Locate the cell with the specified text and output its [x, y] center coordinate. 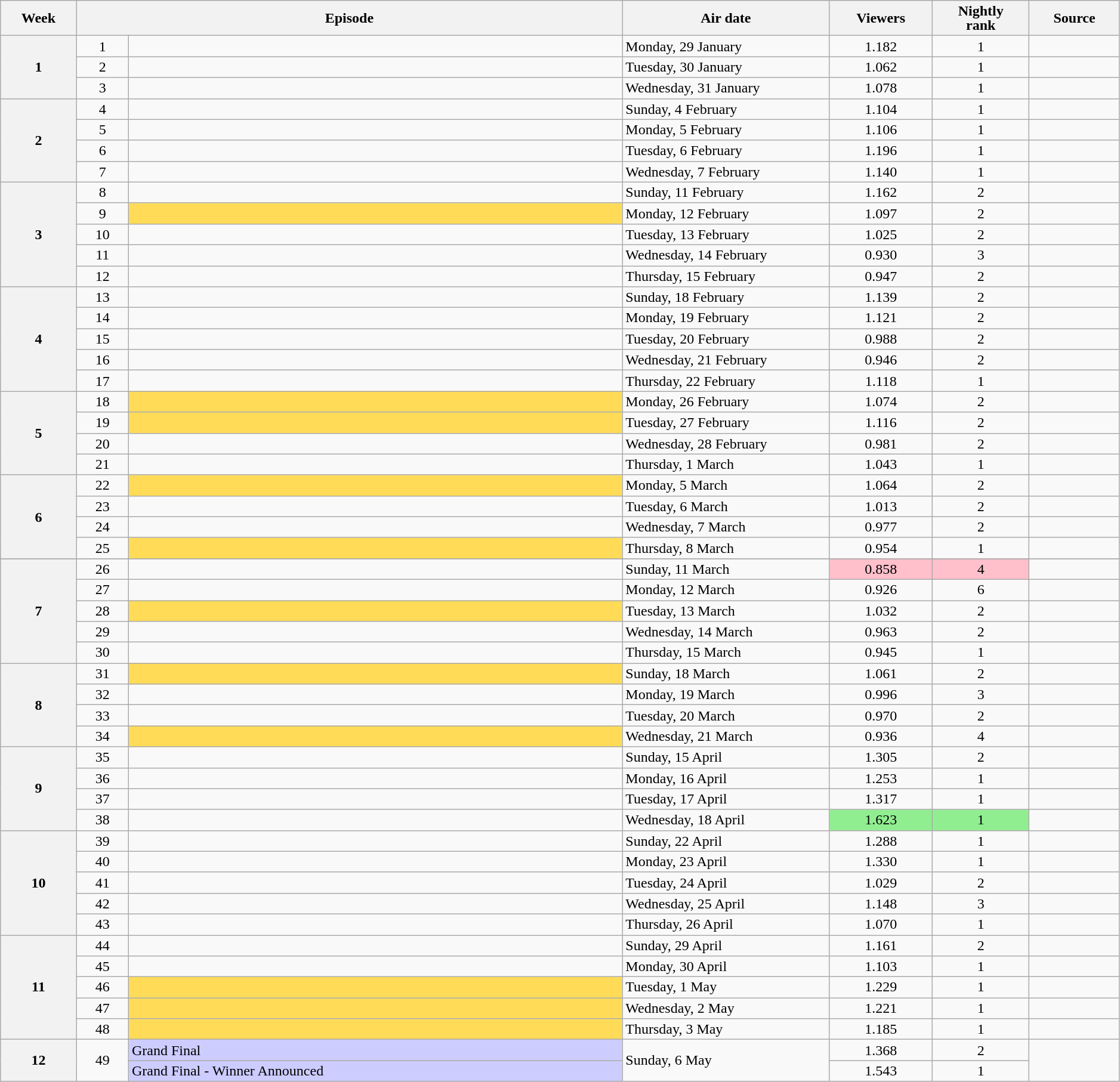
48 [103, 1030]
47 [103, 1008]
44 [103, 946]
Sunday, 18 February [726, 297]
Monday, 30 April [726, 966]
1.182 [881, 47]
Tuesday, 6 March [726, 506]
22 [103, 486]
Thursday, 22 February [726, 381]
1.078 [881, 88]
1.139 [881, 297]
1.229 [881, 988]
14 [103, 319]
17 [103, 381]
Tuesday, 17 April [726, 799]
35 [103, 758]
Tuesday, 27 February [726, 422]
0.977 [881, 527]
1.162 [881, 192]
1.116 [881, 422]
Episode [350, 18]
Source [1074, 18]
0.930 [881, 255]
Tuesday, 20 March [726, 716]
43 [103, 925]
1.025 [881, 234]
1.043 [881, 464]
1.330 [881, 861]
1.148 [881, 903]
19 [103, 422]
1.064 [881, 486]
Thursday, 15 February [726, 277]
1.196 [881, 150]
1.140 [881, 172]
Sunday, 18 March [726, 674]
23 [103, 506]
36 [103, 778]
Monday, 16 April [726, 778]
0.996 [881, 694]
1.185 [881, 1030]
0.970 [881, 716]
Tuesday, 30 January [726, 67]
Monday, 29 January [726, 47]
1.543 [881, 1071]
Thursday, 15 March [726, 653]
0.954 [881, 548]
Tuesday, 13 March [726, 611]
1.013 [881, 506]
1.253 [881, 778]
Monday, 26 February [726, 402]
Tuesday, 20 February [726, 339]
30 [103, 653]
Thursday, 3 May [726, 1030]
Sunday, 15 April [726, 758]
Grand Final - Winner Announced [375, 1071]
Wednesday, 21 March [726, 736]
Sunday, 29 April [726, 946]
Sunday, 4 February [726, 109]
Wednesday, 14 March [726, 632]
1.062 [881, 67]
45 [103, 966]
46 [103, 988]
Sunday, 6 May [726, 1061]
0.936 [881, 736]
Wednesday, 14 February [726, 255]
26 [103, 569]
Wednesday, 2 May [726, 1008]
33 [103, 716]
Monday, 23 April [726, 861]
38 [103, 820]
Week [38, 18]
1.317 [881, 799]
Sunday, 11 February [726, 192]
Nightlyrank [981, 18]
Monday, 19 March [726, 694]
1.103 [881, 966]
1.106 [881, 130]
Monday, 12 March [726, 589]
1.288 [881, 841]
39 [103, 841]
0.926 [881, 589]
0.963 [881, 632]
37 [103, 799]
Air date [726, 18]
1.070 [881, 925]
Wednesday, 21 February [726, 360]
Wednesday, 7 February [726, 172]
Thursday, 26 April [726, 925]
Thursday, 1 March [726, 464]
Wednesday, 7 March [726, 527]
Monday, 5 March [726, 486]
32 [103, 694]
34 [103, 736]
Viewers [881, 18]
Tuesday, 13 February [726, 234]
Monday, 5 February [726, 130]
Wednesday, 31 January [726, 88]
1.623 [881, 820]
21 [103, 464]
Thursday, 8 March [726, 548]
0.988 [881, 339]
13 [103, 297]
31 [103, 674]
42 [103, 903]
1.029 [881, 883]
29 [103, 632]
0.946 [881, 360]
Tuesday, 6 February [726, 150]
1.121 [881, 319]
Tuesday, 1 May [726, 988]
27 [103, 589]
1.074 [881, 402]
Wednesday, 28 February [726, 444]
1.221 [881, 1008]
24 [103, 527]
18 [103, 402]
1.032 [881, 611]
1.305 [881, 758]
1.097 [881, 214]
Wednesday, 18 April [726, 820]
28 [103, 611]
1.061 [881, 674]
41 [103, 883]
15 [103, 339]
0.945 [881, 653]
0.981 [881, 444]
40 [103, 861]
Sunday, 22 April [726, 841]
Tuesday, 24 April [726, 883]
Monday, 12 February [726, 214]
49 [103, 1061]
Sunday, 11 March [726, 569]
16 [103, 360]
1.104 [881, 109]
Wednesday, 25 April [726, 903]
1.161 [881, 946]
Monday, 19 February [726, 319]
1.368 [881, 1050]
0.858 [881, 569]
0.947 [881, 277]
25 [103, 548]
20 [103, 444]
1.118 [881, 381]
Grand Final [375, 1050]
